Provide the (x, y) coordinate of the cell's center where the given text is located.  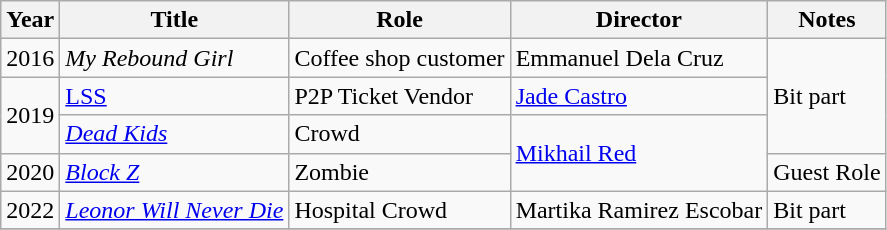
Block Z (174, 172)
Leonor Will Never Die (174, 210)
Role (400, 20)
Emmanuel Dela Cruz (639, 58)
Dead Kids (174, 134)
Martika Ramirez Escobar (639, 210)
Crowd (400, 134)
2020 (30, 172)
2022 (30, 210)
Director (639, 20)
Coffee shop customer (400, 58)
Guest Role (827, 172)
Zombie (400, 172)
Jade Castro (639, 96)
Year (30, 20)
LSS (174, 96)
Mikhail Red (639, 153)
Notes (827, 20)
P2P Ticket Vendor (400, 96)
2019 (30, 115)
2016 (30, 58)
My Rebound Girl (174, 58)
Hospital Crowd (400, 210)
Title (174, 20)
